Return (X, Y) of the center of cell containing provided text 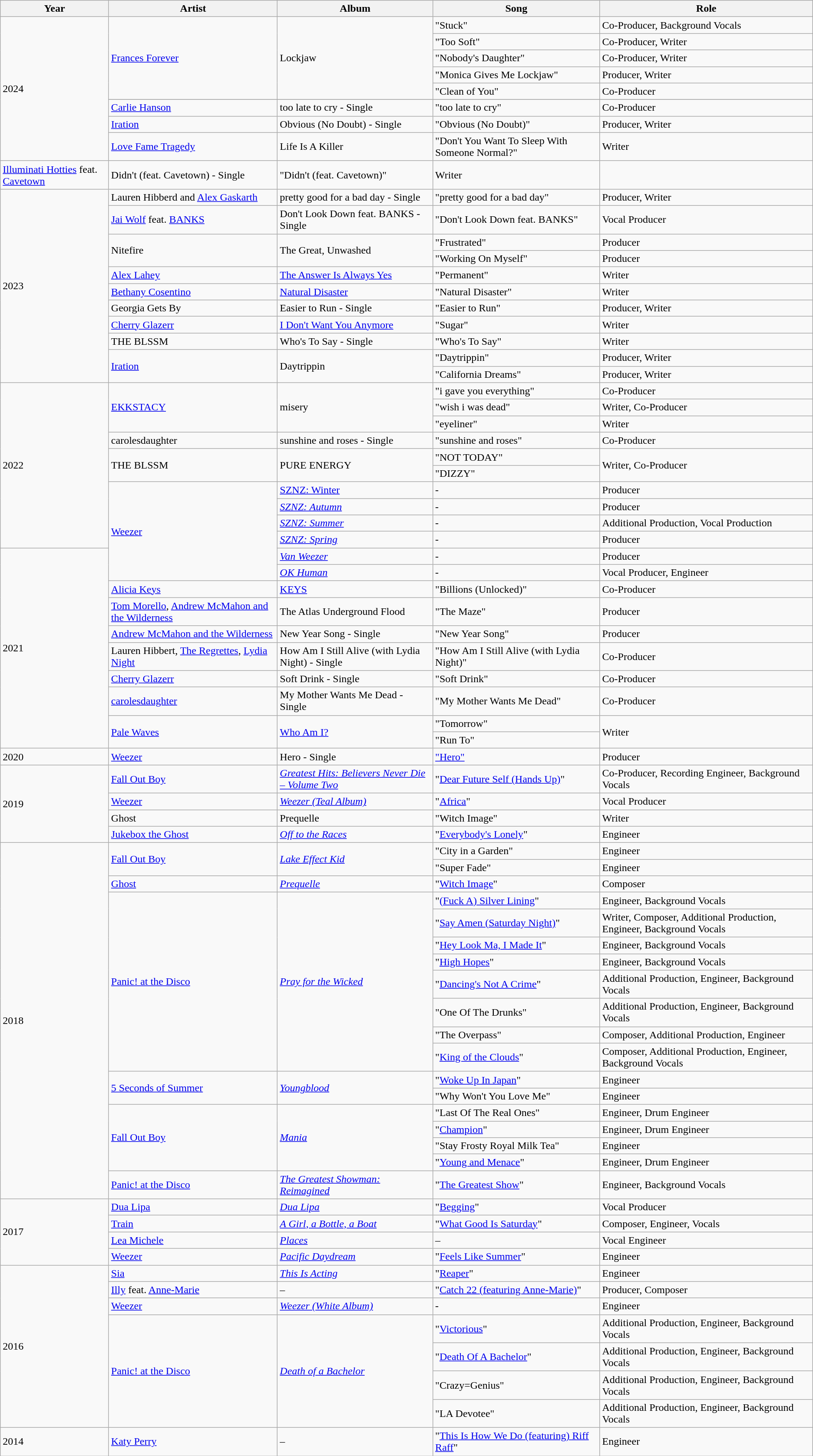
"Don't You Want To Sleep With Someone Normal?" (516, 147)
"sunshine and roses" (516, 440)
"Hey Look Ma, I Made It" (516, 945)
I Don't Want You Anymore (355, 325)
sunshine and roses - Single (355, 440)
Vocal Producer, Engineer (706, 573)
Composer, Additional Production, Engineer, Background Vocals (706, 1057)
"Didn't (feat. Cavetown)" (355, 175)
Illuminati Hotties feat. Cavetown (55, 175)
Weezer (Teal Album) (355, 801)
Producer, Composer (706, 1290)
"Daytrippin" (516, 358)
Vocal Engineer (706, 1240)
Who's To Say - Single (355, 341)
Love Fame Tragedy (193, 147)
Year (55, 9)
Additional Production, Vocal Production (706, 523)
Role (706, 9)
Lockjaw (355, 58)
How Am I Still Alive (with Lydia Night) - Single (355, 657)
Death of a Bachelor (355, 1371)
"Tomorrow" (516, 723)
Georgia Gets By (193, 308)
"King of the Clouds" (516, 1057)
Obvious (No Doubt) - Single (355, 124)
"Soft Drink" (516, 679)
"Last Of The Real Ones" (516, 1113)
"Young and Menace" (516, 1162)
New Year Song - Single (355, 634)
"(Fuck A) Silver Lining" (516, 901)
"eyeliner" (516, 424)
2023 (55, 286)
2021 (55, 648)
SZNZ: Spring (355, 540)
2019 (55, 803)
"Begging" (516, 1207)
"This Is How We Do (featuring) Riff Raff" (516, 1442)
"Natural Disaster" (516, 292)
2018 (55, 1021)
"Easier to Run" (516, 308)
"Champion" (516, 1129)
"Woke Up In Japan" (516, 1080)
Album (355, 9)
Bethany Cosentino (193, 292)
Jai Wolf feat. BANKS (193, 220)
Illy feat. Anne-Marie (193, 1290)
"too late to cry" (516, 108)
"How Am I Still Alive (with Lydia Night)" (516, 657)
"Hero" (516, 756)
Pale Waves (193, 732)
2016 (55, 1346)
Off to the Races (355, 835)
"Working On Myself" (516, 259)
Jukebox the Ghost (193, 835)
"Dancing's Not A Crime" (516, 984)
"Clean of You" (516, 91)
Carlie Hanson (193, 108)
"Frustrated" (516, 242)
PURE ENERGY (355, 465)
2022 (55, 466)
Nitefire (193, 250)
"California Dreams" (516, 374)
Greatest Hits: Believers Never Die – Volume Two (355, 779)
"Don't Look Down feat. BANKS" (516, 220)
"Permanent" (516, 275)
Song (516, 9)
Co-Producer, Recording Engineer, Background Vocals (706, 779)
Lake Effect Kid (355, 859)
Alicia Keys (193, 589)
Don't Look Down feat. BANKS - Single (355, 220)
Composer (706, 884)
"wish i was dead" (516, 407)
A Girl, a Bottle, a Boat (355, 1224)
"Run To" (516, 740)
"City in a Garden" (516, 851)
Pacific Daydream (355, 1257)
Youngblood (355, 1088)
This Is Acting (355, 1273)
"Who's To Say" (516, 341)
Alex Lahey (193, 275)
The Great, Unwashed (355, 250)
"One Of The Drunks" (516, 1013)
Mania (355, 1137)
"Everybody's Lonely" (516, 835)
Train (193, 1224)
Katy Perry (193, 1442)
"Sugar" (516, 325)
OK Human (355, 573)
Lauren Hibbert, The Regrettes, Lydia Night (193, 657)
Hero - Single (355, 756)
"Too Soft" (516, 42)
Co-Producer, Background Vocals (706, 25)
KEYS (355, 589)
Frances Forever (193, 58)
SZNZ: Summer (355, 523)
"Billions (Unlocked)" (516, 589)
"Dear Future Self (Hands Up)" (516, 779)
"The Maze" (516, 611)
Life Is A Killer (355, 147)
"Super Fade" (516, 868)
"The Overpass" (516, 1035)
Lauren Hibberd and Alex Gaskarth (193, 197)
"NOT TODAY" (516, 457)
"DIZZY" (516, 473)
2024 (55, 89)
Andrew McMahon and the Wilderness (193, 634)
"What Good Is Saturday" (516, 1224)
"Crazy=Genius" (516, 1385)
Composer, Additional Production, Engineer (706, 1035)
5 Seconds of Summer (193, 1088)
EKKSTACY (193, 407)
"Stay Frosty Royal Milk Tea" (516, 1146)
"Feels Like Summer" (516, 1257)
Tom Morello, Andrew McMahon and the Wilderness (193, 611)
Daytrippin (355, 366)
"My Mother Wants Me Dead" (516, 701)
Natural Disaster (355, 292)
"Stuck" (516, 25)
"New Year Song" (516, 634)
"i gave you everything" (516, 391)
Easier to Run - Single (355, 308)
Van Weezer (355, 556)
"Death Of A Bachelor" (516, 1357)
Lea Michele (193, 1240)
The Greatest Showman: Reimagined (355, 1185)
2020 (55, 756)
My Mother Wants Me Dead - Single (355, 701)
"Victorious" (516, 1329)
"High Hopes" (516, 962)
Writer, Composer, Additional Production, Engineer, Background Vocals (706, 923)
"Nobody's Daughter" (516, 58)
The Atlas Underground Flood (355, 611)
2014 (55, 1442)
"pretty good for a bad day" (516, 197)
Who Am I? (355, 732)
Didn't (feat. Cavetown) - Single (193, 175)
"Africa" (516, 801)
"Say Amen (Saturday Night)" (516, 923)
"The Greatest Show" (516, 1185)
SZNZ: Autumn (355, 507)
"Why Won't You Love Me" (516, 1096)
too late to cry - Single (355, 108)
"LA Devotee" (516, 1413)
"Monica Gives Me Lockjaw" (516, 75)
Sia (193, 1273)
SZNZ: Winter (355, 490)
"Obvious (No Doubt)" (516, 124)
2017 (55, 1232)
Soft Drink - Single (355, 679)
"Reaper" (516, 1273)
misery (355, 407)
Composer, Engineer, Vocals (706, 1224)
pretty good for a bad day - Single (355, 197)
Weezer (White Album) (355, 1306)
Places (355, 1240)
"Catch 22 (featuring Anne-Marie)" (516, 1290)
The Answer Is Always Yes (355, 275)
Pray for the Wicked (355, 982)
Artist (193, 9)
